Identify which cell holds the provided text, then report its (X, Y) central coordinate. 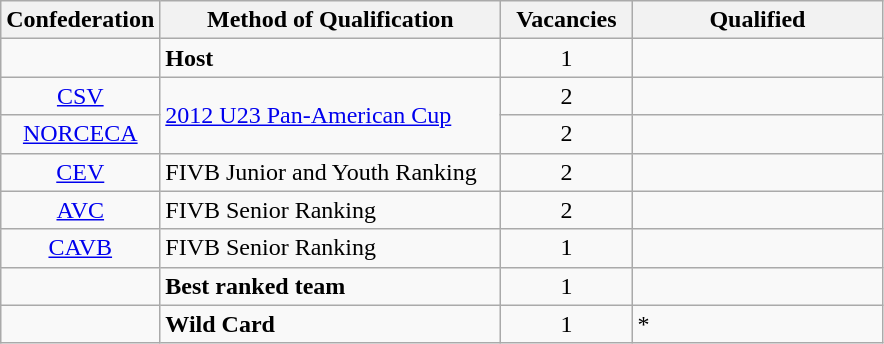
Confederation (80, 20)
* (758, 324)
Vacancies (566, 20)
Wild Card (330, 324)
CEV (80, 172)
Best ranked team (330, 286)
Method of Qualification (330, 20)
NORCECA (80, 134)
Host (330, 58)
CAVB (80, 248)
FIVB Junior and Youth Ranking (330, 172)
Qualified (758, 20)
CSV (80, 96)
2012 U23 Pan-American Cup (330, 115)
AVC (80, 210)
